Locate the cell with the specified text and output its (X, Y) center coordinate. 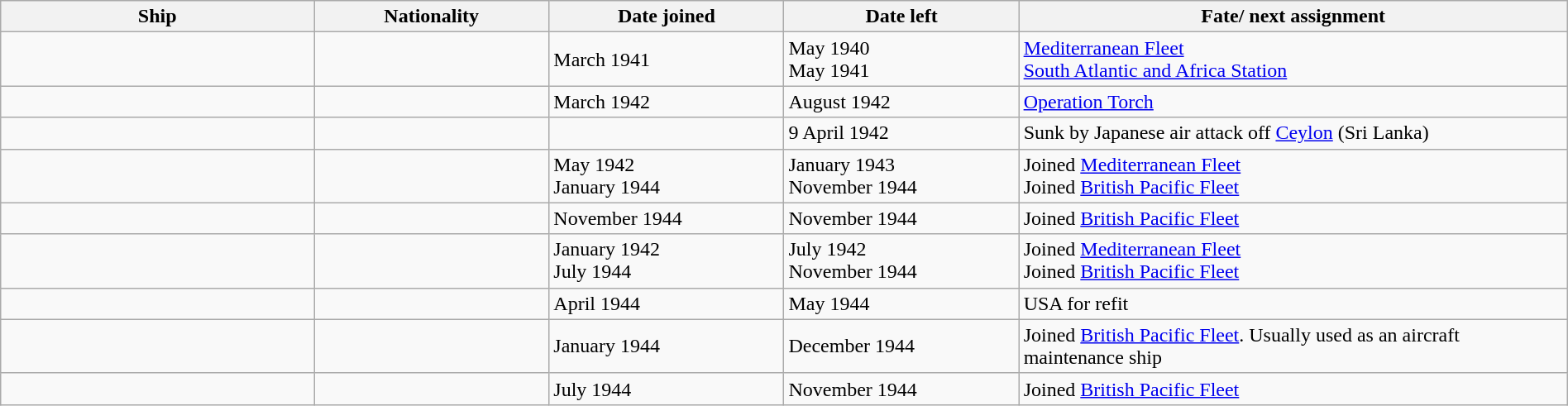
May 1940May 1941 (901, 60)
January 1942July 1944 (667, 261)
Fate/ next assignment (1293, 17)
July 1942November 1944 (901, 261)
Date left (901, 17)
January 1944 (667, 346)
May 1944 (901, 303)
Date joined (667, 17)
Nationality (432, 17)
January 1943November 1944 (901, 175)
9 April 1942 (901, 133)
Joined British Pacific Fleet. Usually used as an aircraft maintenance ship (1293, 346)
March 1941 (667, 60)
May 1942January 1944 (667, 175)
March 1942 (667, 102)
Sunk by Japanese air attack off Ceylon (Sri Lanka) (1293, 133)
July 1944 (667, 389)
USA for refit (1293, 303)
August 1942 (901, 102)
December 1944 (901, 346)
Operation Torch (1293, 102)
Ship (157, 17)
Mediterranean FleetSouth Atlantic and Africa Station (1293, 60)
April 1944 (667, 303)
